Capture the cell that displays the provided text and extract its (x, y) central coordinate. 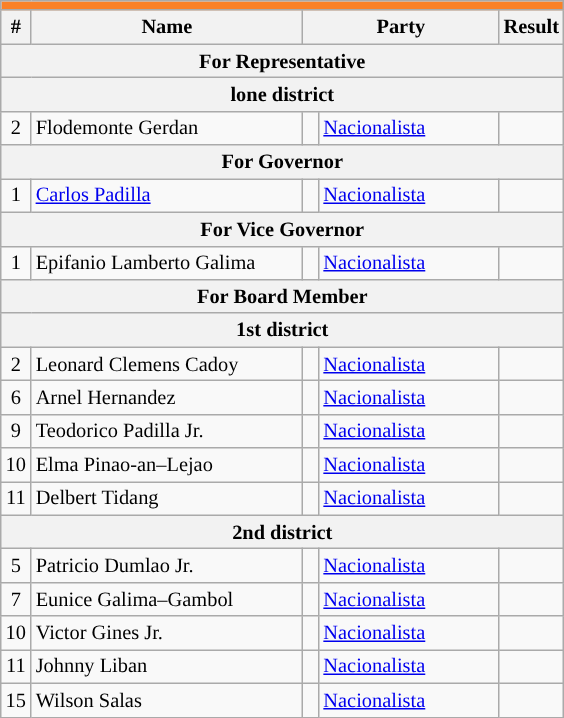
5 (16, 565)
1st district (282, 330)
Epifanio Lamberto Galima (167, 263)
For Board Member (282, 296)
Patricio Dumlao Jr. (167, 565)
Result (532, 27)
Teodorico Padilla Jr. (167, 431)
Elma Pinao-an–Lejao (167, 465)
Name (167, 27)
For Governor (282, 162)
Arnel Hernandez (167, 397)
Eunice Galima–Gambol (167, 599)
Delbert Tidang (167, 498)
# (16, 27)
Wilson Salas (167, 700)
Carlos Padilla (167, 195)
6 (16, 397)
Flodemonte Gerdan (167, 128)
lone district (282, 94)
2nd district (282, 532)
7 (16, 599)
Victor Gines Jr. (167, 633)
15 (16, 700)
Leonard Clemens Cadoy (167, 364)
9 (16, 431)
For Representative (282, 61)
Party (401, 27)
For Vice Governor (282, 229)
Johnny Liban (167, 666)
